Locate the cell with the specified text and output its [x, y] center coordinate. 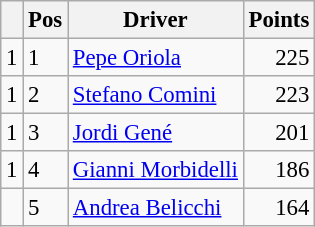
Stefano Comini [156, 95]
4 [46, 170]
Points [278, 20]
201 [278, 133]
164 [278, 208]
Andrea Belicchi [156, 208]
Driver [156, 20]
Pepe Oriola [156, 58]
5 [46, 208]
2 [46, 95]
225 [278, 58]
Pos [46, 20]
3 [46, 133]
Gianni Morbidelli [156, 170]
186 [278, 170]
223 [278, 95]
Jordi Gené [156, 133]
